Locate the cell with the specified text and output its [X, Y] center coordinate. 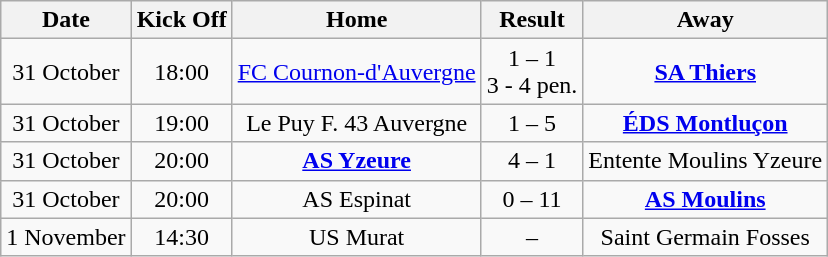
Le Puy F. 43 Auvergne [356, 123]
– [532, 237]
1 November [66, 237]
0 – 11 [532, 199]
AS Moulins [706, 199]
Home [356, 20]
US Murat [356, 237]
AS Yzeure [356, 161]
AS Espinat [356, 199]
Away [706, 20]
Date [66, 20]
14:30 [182, 237]
1 – 5 [532, 123]
4 – 1 [532, 161]
SA Thiers [706, 72]
Result [532, 20]
Saint Germain Fosses [706, 237]
Kick Off [182, 20]
19:00 [182, 123]
Entente Moulins Yzeure [706, 161]
18:00 [182, 72]
ÉDS Montluçon [706, 123]
FC Cournon-d'Auvergne [356, 72]
1 – 1 3 - 4 pen. [532, 72]
